For the text-containing cell, return its midpoint in [X, Y] coordinate format. 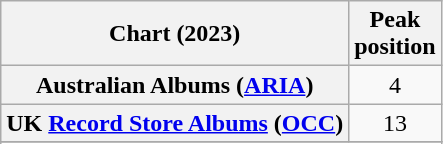
Peakposition [395, 34]
4 [395, 85]
Australian Albums (ARIA) [175, 85]
Chart (2023) [175, 34]
UK Record Store Albums (OCC) [175, 123]
13 [395, 123]
